Capture the cell that displays the provided text and extract its [X, Y] central coordinate. 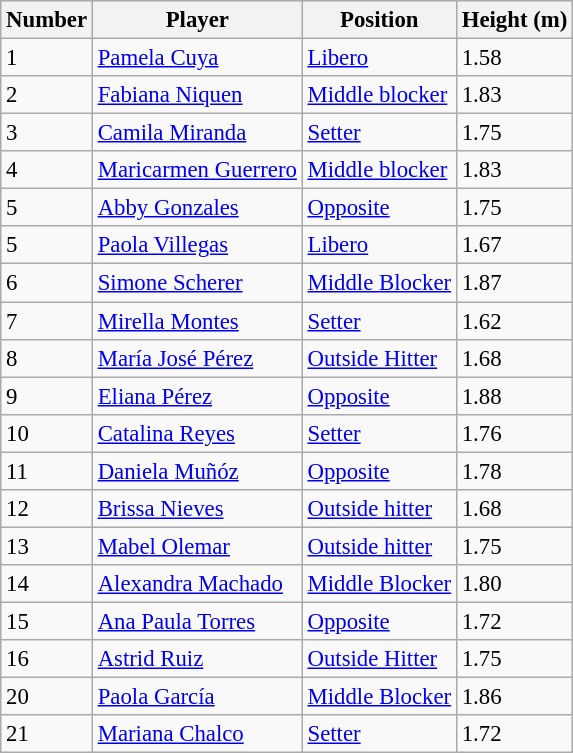
Alexandra Machado [197, 584]
15 [47, 621]
Brissa Nieves [197, 509]
2 [47, 95]
12 [47, 509]
21 [47, 734]
10 [47, 433]
Mabel Olemar [197, 546]
Number [47, 20]
7 [47, 321]
1.86 [514, 697]
3 [47, 133]
Ana Paula Torres [197, 621]
Pamela Cuya [197, 58]
1.58 [514, 58]
11 [47, 471]
María José Pérez [197, 358]
Daniela Muñóz [197, 471]
16 [47, 659]
Mirella Montes [197, 321]
Position [379, 20]
Player [197, 20]
1.87 [514, 283]
Paola Villegas [197, 245]
1.80 [514, 584]
Astrid Ruiz [197, 659]
9 [47, 396]
1 [47, 58]
1.88 [514, 396]
Eliana Pérez [197, 396]
Simone Scherer [197, 283]
1.76 [514, 433]
6 [47, 283]
20 [47, 697]
Camila Miranda [197, 133]
1.62 [514, 321]
4 [47, 170]
1.78 [514, 471]
Height (m) [514, 20]
14 [47, 584]
1.67 [514, 245]
Maricarmen Guerrero [197, 170]
Mariana Chalco [197, 734]
Fabiana Niquen [197, 95]
Abby Gonzales [197, 208]
13 [47, 546]
Catalina Reyes [197, 433]
Paola García [197, 697]
8 [47, 358]
